Capture the cell that displays the provided text and extract its (x, y) central coordinate. 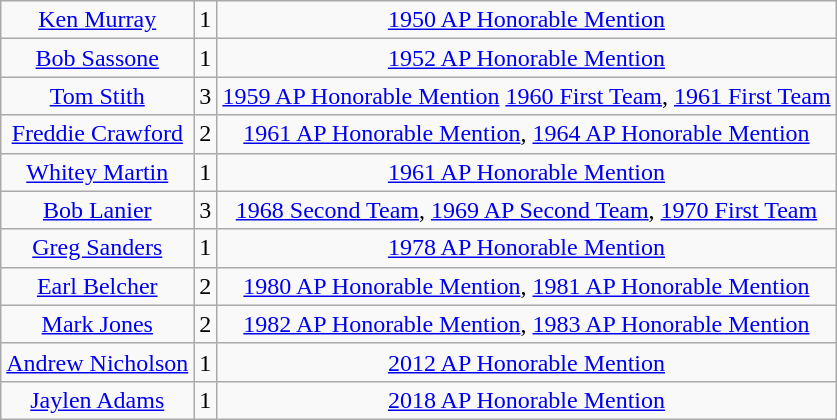
Mark Jones (98, 324)
1952 AP Honorable Mention (526, 58)
Bob Sassone (98, 58)
1961 AP Honorable Mention, 1964 AP Honorable Mention (526, 134)
1950 AP Honorable Mention (526, 20)
Earl Belcher (98, 286)
1959 AP Honorable Mention 1960 First Team, 1961 First Team (526, 96)
1968 Second Team, 1969 AP Second Team, 1970 First Team (526, 210)
2012 AP Honorable Mention (526, 362)
Freddie Crawford (98, 134)
Whitey Martin (98, 172)
Greg Sanders (98, 248)
Ken Murray (98, 20)
1961 AP Honorable Mention (526, 172)
1978 AP Honorable Mention (526, 248)
Bob Lanier (98, 210)
Andrew Nicholson (98, 362)
Jaylen Adams (98, 400)
1980 AP Honorable Mention, 1981 AP Honorable Mention (526, 286)
1982 AP Honorable Mention, 1983 AP Honorable Mention (526, 324)
Tom Stith (98, 96)
2018 AP Honorable Mention (526, 400)
